Capture the cell that displays the provided text and extract its (x, y) central coordinate. 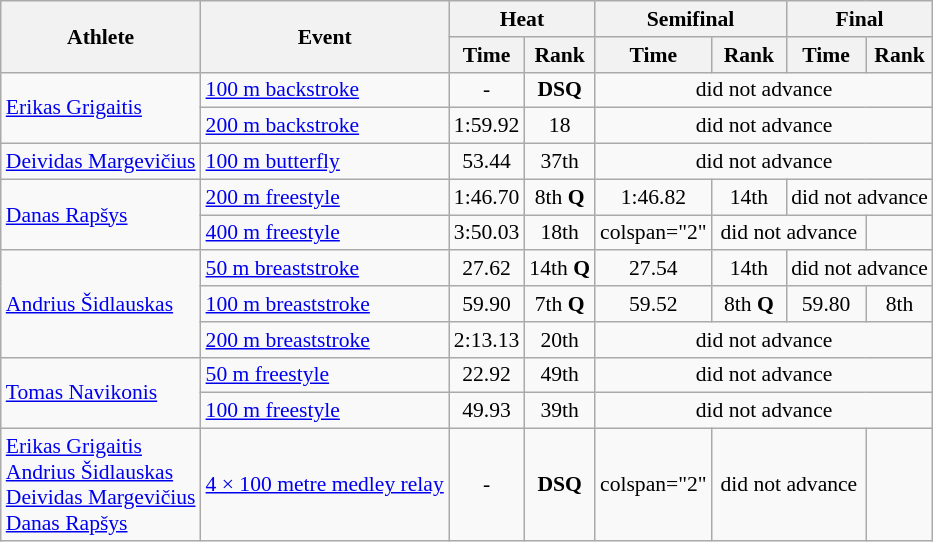
Tomas Navikonis (101, 392)
1:46.82 (654, 197)
49.93 (486, 411)
1:46.70 (486, 197)
59.52 (654, 304)
8th (900, 304)
Deividas Margevičius (101, 162)
7th Q (560, 304)
400 m freestyle (325, 233)
18 (560, 126)
100 m freestyle (325, 411)
27.54 (654, 269)
39th (560, 411)
1:59.92 (486, 126)
Danas Rapšys (101, 214)
37th (560, 162)
Heat (522, 19)
18th (560, 233)
100 m butterfly (325, 162)
Erikas GrigaitisAndrius ŠidlauskasDeividas MargevičiusDanas Rapšys (101, 485)
22.92 (486, 375)
59.80 (826, 304)
100 m breaststroke (325, 304)
59.90 (486, 304)
100 m backstroke (325, 90)
200 m breaststroke (325, 340)
Erikas Grigaitis (101, 108)
49th (560, 375)
3:50.03 (486, 233)
14th Q (560, 269)
2:13.13 (486, 340)
Athlete (101, 36)
Andrius Šidlauskas (101, 304)
Semifinal (690, 19)
200 m backstroke (325, 126)
50 m freestyle (325, 375)
Event (325, 36)
27.62 (486, 269)
200 m freestyle (325, 197)
Final (860, 19)
4 × 100 metre medley relay (325, 485)
20th (560, 340)
50 m breaststroke (325, 269)
53.44 (486, 162)
